Search for the cell housing the specified text and yield its [X, Y] center coordinate. 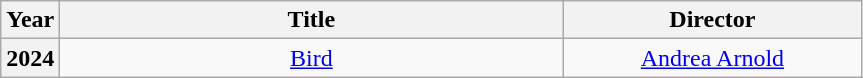
2024 [30, 58]
Bird [312, 58]
Title [312, 20]
Year [30, 20]
Director [712, 20]
Andrea Arnold [712, 58]
